Identify which cell holds the provided text, then report its (X, Y) central coordinate. 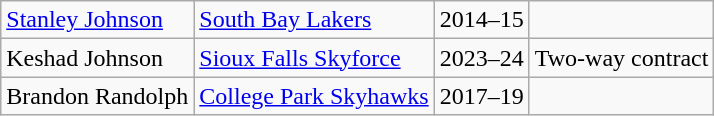
Sioux Falls Skyforce (314, 58)
Two-way contract (622, 58)
2017–19 (482, 96)
2014–15 (482, 20)
South Bay Lakers (314, 20)
College Park Skyhawks (314, 96)
Stanley Johnson (98, 20)
2023–24 (482, 58)
Keshad Johnson (98, 58)
Brandon Randolph (98, 96)
